Pinpoint the cell where the given text exists, returning its [X, Y] midpoint coordinate. 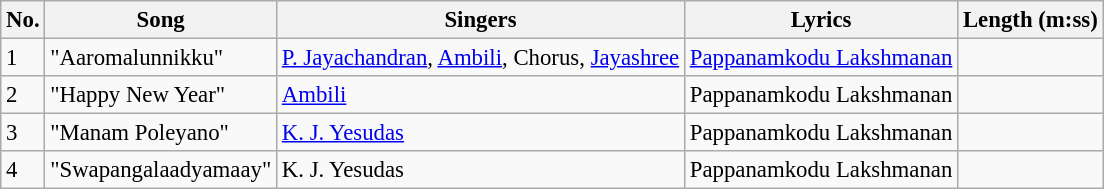
1 [23, 58]
"Happy New Year" [161, 95]
P. Jayachandran, Ambili, Chorus, Jayashree [480, 58]
Singers [480, 20]
Song [161, 20]
"Swapangalaadyamaay" [161, 170]
4 [23, 170]
"Aaromalunnikku" [161, 58]
Length (m:ss) [1030, 20]
Ambili [480, 95]
No. [23, 20]
2 [23, 95]
3 [23, 133]
Lyrics [820, 20]
"Manam Poleyano" [161, 133]
